Scan for the cell matching the given text and deliver its (X, Y) coordinate at center. 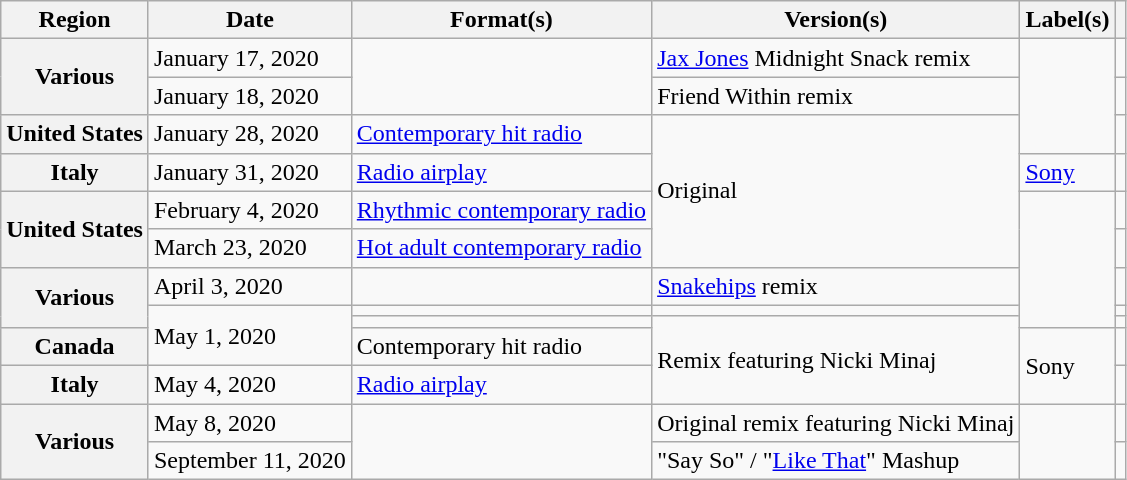
April 3, 2020 (250, 286)
Format(s) (501, 20)
January 17, 2020 (250, 58)
Original remix featuring Nicki Minaj (836, 423)
May 4, 2020 (250, 384)
September 11, 2020 (250, 461)
Version(s) (836, 20)
May 1, 2020 (250, 335)
Snakehips remix (836, 286)
March 23, 2020 (250, 248)
Label(s) (1068, 20)
Remix featuring Nicki Minaj (836, 360)
Hot adult contemporary radio (501, 248)
May 8, 2020 (250, 423)
February 4, 2020 (250, 210)
January 28, 2020 (250, 134)
Date (250, 20)
"Say So" / "Like That" Mashup (836, 461)
Rhythmic contemporary radio (501, 210)
Friend Within remix (836, 96)
Canada (75, 346)
January 31, 2020 (250, 172)
Jax Jones Midnight Snack remix (836, 58)
Original (836, 191)
Region (75, 20)
January 18, 2020 (250, 96)
